Provide the (X, Y) coordinate of the cell's center where the given text is located.  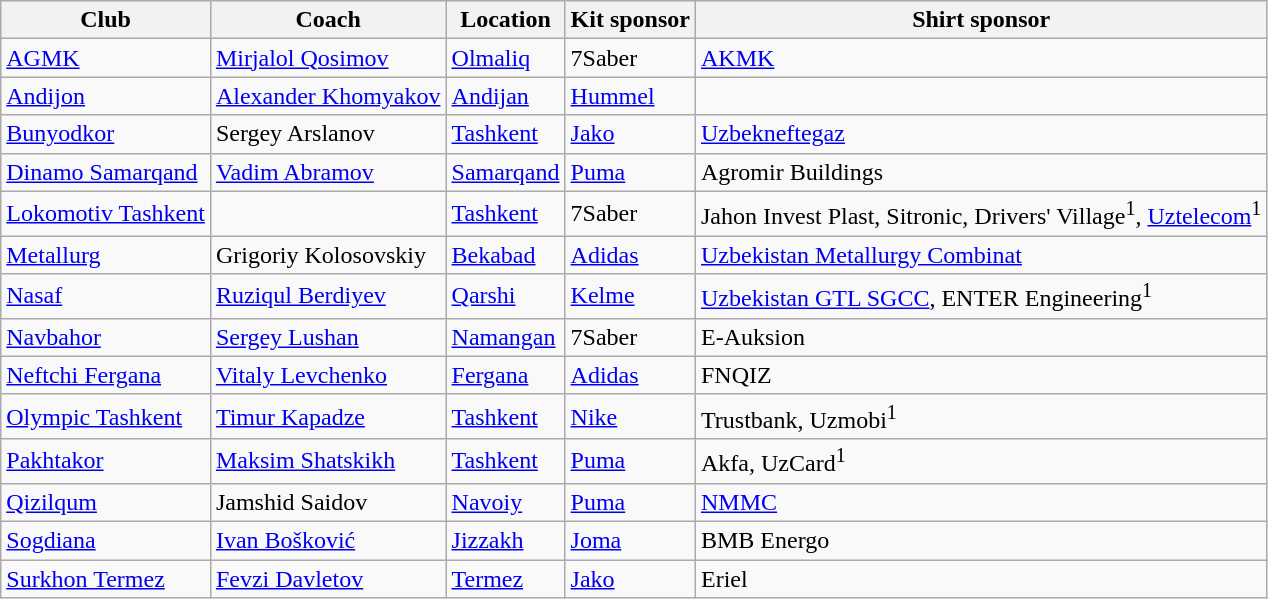
Sergey Arslanov (328, 134)
Sergey Lushan (328, 337)
Bunyodkor (106, 134)
Nike (630, 416)
Navoiy (506, 502)
Navbahor (106, 337)
Shirt sponsor (980, 20)
Andijon (106, 96)
Nasaf (106, 296)
Ruziqul Berdiyev (328, 296)
Sogdiana (106, 541)
Timur Kapadze (328, 416)
Maksim Shatskikh (328, 462)
Uzbekistan Metallurgy Combinat (980, 255)
Location (506, 20)
Club (106, 20)
Lokomotiv Tashkent (106, 214)
Kit sponsor (630, 20)
Qizilqum (106, 502)
AKMK (980, 58)
NMMC (980, 502)
Uzbekneftegaz (980, 134)
Vitaly Levchenko (328, 375)
Grigoriy Kolosovskiy (328, 255)
Surkhon Termez (106, 579)
Ivan Bošković (328, 541)
Andijan (506, 96)
Eriel (980, 579)
Fergana (506, 375)
Dinamo Samarqand (106, 172)
Fevzi Davletov (328, 579)
Pakhtakor (106, 462)
BMB Energo (980, 541)
Kelme (630, 296)
Metallurg (106, 255)
Joma (630, 541)
Neftchi Fergana (106, 375)
Mirjalol Qosimov (328, 58)
Coach (328, 20)
E-Auksion (980, 337)
Jamshid Saidov (328, 502)
Alexander Khomyakov (328, 96)
Jahon Invest Plast, Sitronic, Drivers' Village1, Uztelecom1 (980, 214)
Jizzakh (506, 541)
Samarqand (506, 172)
Vadim Abramov (328, 172)
Olympic Tashkent (106, 416)
Trustbank, Uzmobi1 (980, 416)
Qarshi (506, 296)
FNQIZ (980, 375)
Uzbekistan GTL SGCC, ENTER Engineering1 (980, 296)
AGMK (106, 58)
Olmaliq (506, 58)
Bekabad (506, 255)
Agromir Buildings (980, 172)
Akfa, UzCard1 (980, 462)
Namangan (506, 337)
Hummel (630, 96)
Termez (506, 579)
